Locate the cell with the specified text and output its [x, y] center coordinate. 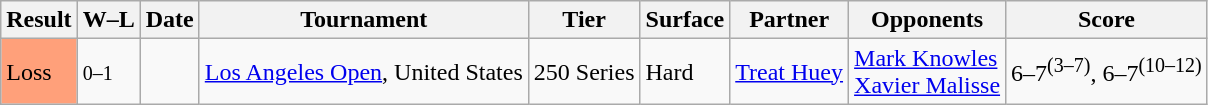
Opponents [928, 20]
Los Angeles Open, United States [364, 72]
250 Series [584, 72]
Surface [685, 20]
0–1 [108, 72]
Mark Knowles Xavier Malisse [928, 72]
Treat Huey [790, 72]
Tier [584, 20]
Loss [39, 72]
Tournament [364, 20]
Result [39, 20]
Partner [790, 20]
W–L [108, 20]
Score [1107, 20]
Hard [685, 72]
6–7(3–7), 6–7(10–12) [1107, 72]
Date [170, 20]
